For the text-containing cell, return its midpoint in [x, y] coordinate format. 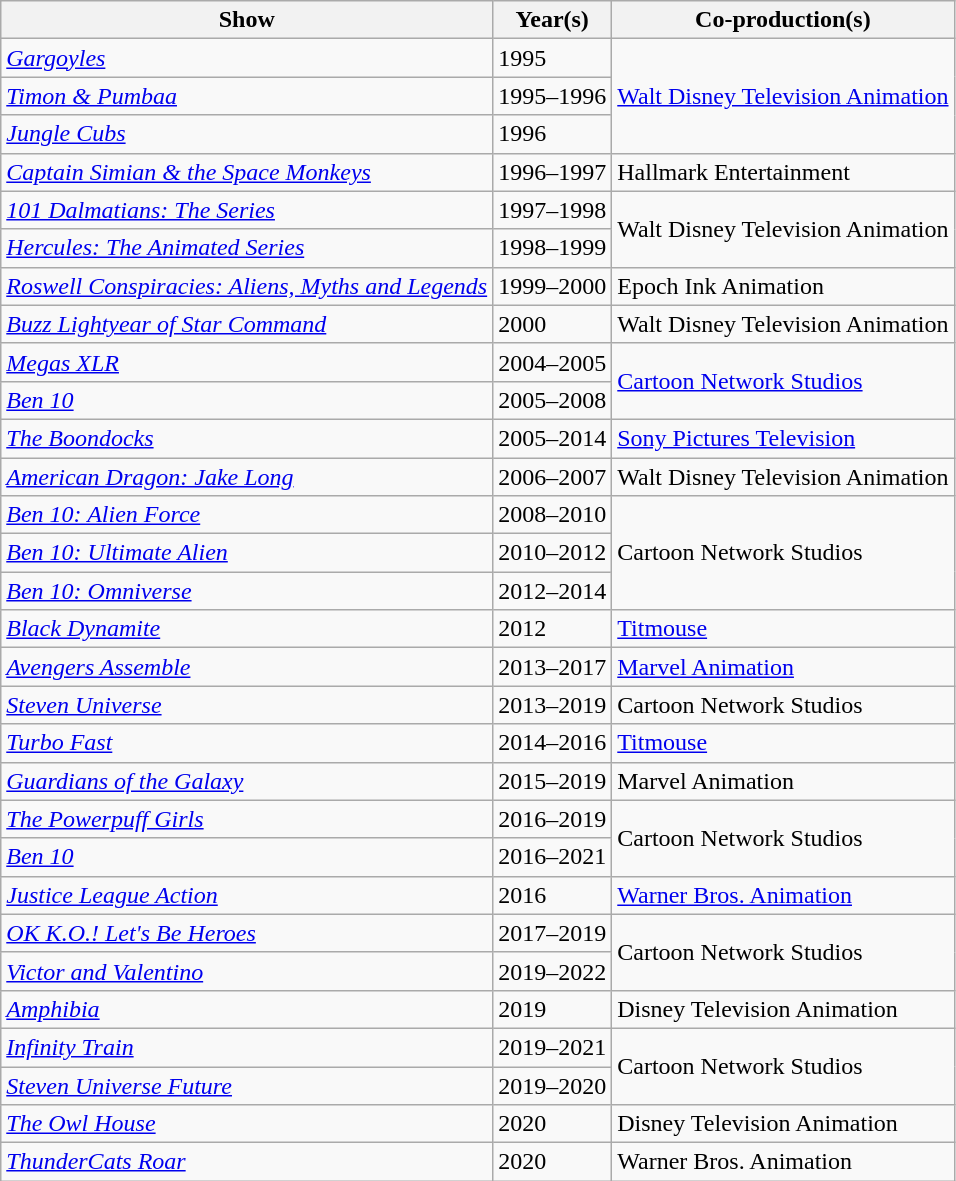
Hercules: The Animated Series [247, 248]
2005–2014 [552, 438]
2006–2007 [552, 477]
2013–2017 [552, 667]
Guardians of the Galaxy [247, 781]
1997–1998 [552, 210]
The Owl House [247, 1124]
Timon & Pumbaa [247, 96]
Sony Pictures Television [783, 438]
2019–2022 [552, 971]
OK K.O.! Let's Be Heroes [247, 933]
Megas XLR [247, 362]
2016–2021 [552, 857]
Victor and Valentino [247, 971]
Infinity Train [247, 1047]
ThunderCats Roar [247, 1162]
Ben 10: Alien Force [247, 515]
Steven Universe [247, 705]
1996–1997 [552, 172]
Year(s) [552, 20]
2000 [552, 324]
2004–2005 [552, 362]
Amphibia [247, 1009]
The Boondocks [247, 438]
101 Dalmatians: The Series [247, 210]
Gargoyles [247, 58]
2019 [552, 1009]
Roswell Conspiracies: Aliens, Myths and Legends [247, 286]
1995 [552, 58]
2015–2019 [552, 781]
1996 [552, 134]
Ben 10: Omniverse [247, 591]
Jungle Cubs [247, 134]
Epoch Ink Animation [783, 286]
1999–2000 [552, 286]
The Powerpuff Girls [247, 819]
Steven Universe Future [247, 1085]
Ben 10: Ultimate Alien [247, 553]
American Dragon: Jake Long [247, 477]
Hallmark Entertainment [783, 172]
2019–2020 [552, 1085]
Co-production(s) [783, 20]
2013–2019 [552, 705]
1998–1999 [552, 248]
Turbo Fast [247, 743]
Black Dynamite [247, 629]
2008–2010 [552, 515]
Buzz Lightyear of Star Command [247, 324]
Captain Simian & the Space Monkeys [247, 172]
2017–2019 [552, 933]
Show [247, 20]
2016–2019 [552, 819]
Avengers Assemble [247, 667]
Justice League Action [247, 895]
2012–2014 [552, 591]
2010–2012 [552, 553]
2014–2016 [552, 743]
2012 [552, 629]
2019–2021 [552, 1047]
2005–2008 [552, 400]
2016 [552, 895]
1995–1996 [552, 96]
